Search for the cell housing the specified text and yield its [X, Y] center coordinate. 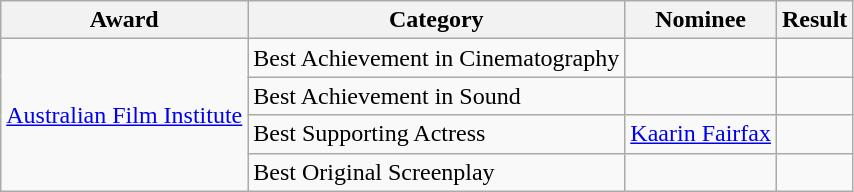
Award [124, 20]
Best Achievement in Cinematography [436, 58]
Kaarin Fairfax [701, 134]
Nominee [701, 20]
Category [436, 20]
Best Achievement in Sound [436, 96]
Best Supporting Actress [436, 134]
Result [814, 20]
Australian Film Institute [124, 115]
Best Original Screenplay [436, 172]
